Search for the cell housing the specified text and yield its [x, y] center coordinate. 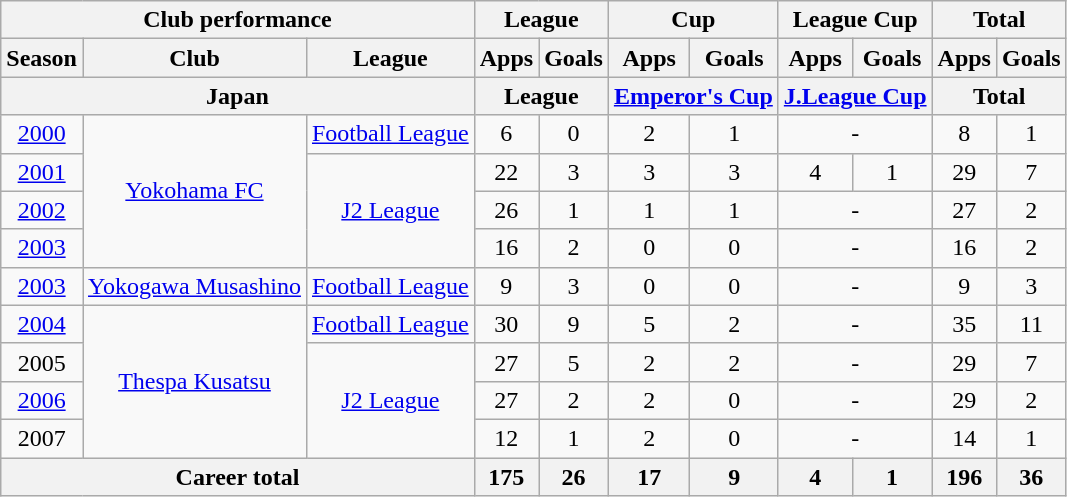
Yokogawa Musashino [194, 286]
2002 [42, 210]
6 [506, 134]
175 [506, 477]
2001 [42, 172]
196 [964, 477]
Club [194, 58]
14 [964, 438]
17 [649, 477]
Yokohama FC [194, 191]
Career total [238, 477]
2005 [42, 362]
Cup [693, 20]
11 [1031, 324]
2007 [42, 438]
Thespa Kusatsu [194, 381]
Club performance [238, 20]
35 [964, 324]
2004 [42, 324]
League Cup [855, 20]
12 [506, 438]
Japan [238, 96]
2006 [42, 400]
36 [1031, 477]
2000 [42, 134]
J.League Cup [855, 96]
22 [506, 172]
Season [42, 58]
Emperor's Cup [693, 96]
30 [506, 324]
8 [964, 134]
